Search for the cell housing the specified text and yield its [X, Y] center coordinate. 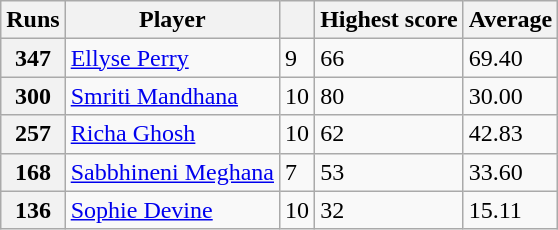
53 [390, 172]
7 [298, 172]
Sophie Devine [172, 210]
Ellyse Perry [172, 58]
66 [390, 58]
42.83 [510, 134]
Sabbhineni Meghana [172, 172]
62 [390, 134]
347 [33, 58]
257 [33, 134]
33.60 [510, 172]
Richa Ghosh [172, 134]
80 [390, 96]
136 [33, 210]
Highest score [390, 20]
300 [33, 96]
15.11 [510, 210]
30.00 [510, 96]
Smriti Mandhana [172, 96]
Player [172, 20]
69.40 [510, 58]
Runs [33, 20]
168 [33, 172]
32 [390, 210]
9 [298, 58]
Average [510, 20]
